Extract the (x, y) coordinate from the center of the cell holding the provided text.  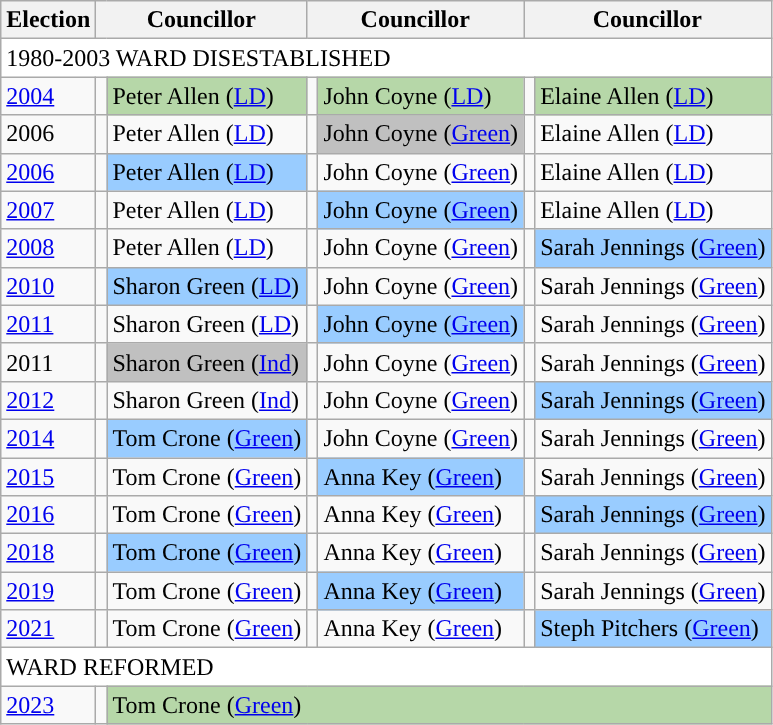
2023 (48, 705)
2008 (48, 248)
WARD REFORMED (386, 667)
Steph Pitchers (Green) (653, 629)
2016 (48, 515)
Election (48, 20)
2010 (48, 286)
2014 (48, 438)
John Coyne (LD) (421, 96)
2012 (48, 400)
2015 (48, 477)
1980-2003 WARD DISESTABLISHED (386, 58)
2007 (48, 210)
2004 (48, 96)
2021 (48, 629)
2019 (48, 591)
2018 (48, 553)
